Find where the given text appears and provide that cell's center as (X, Y) coordinate. 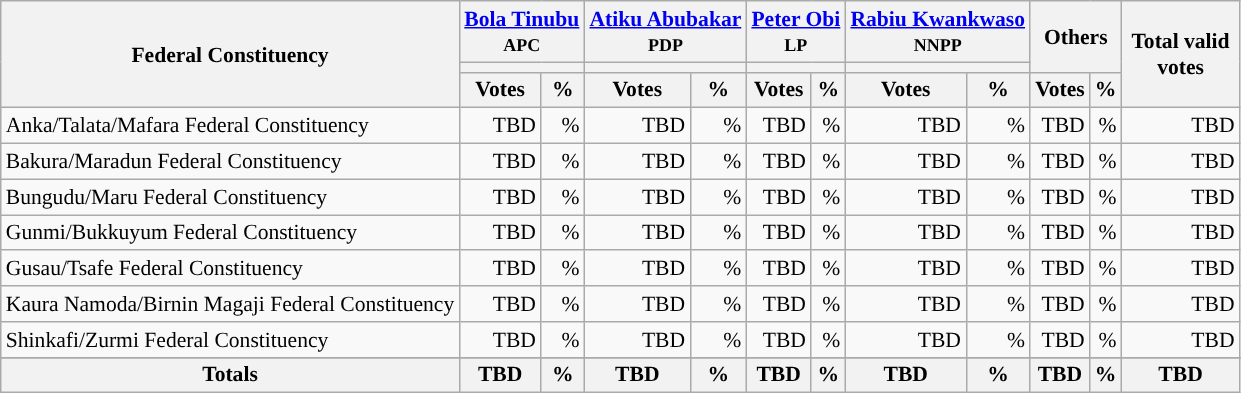
Gusau/Tsafe Federal Constituency (230, 269)
Shinkafi/Zurmi Federal Constituency (230, 340)
Atiku AbubakarPDP (665, 32)
Kaura Namoda/Birnin Magaji Federal Constituency (230, 304)
Peter ObiLP (796, 32)
Bola TinubuAPC (522, 32)
Total valid votes (1180, 54)
Others (1076, 36)
Rabiu KwankwasoNNPP (938, 32)
Bakura/Maradun Federal Constituency (230, 162)
Bungudu/Maru Federal Constituency (230, 197)
Totals (230, 375)
Gunmi/Bukkuyum Federal Constituency (230, 233)
Federal Constituency (230, 54)
Anka/Talata/Mafara Federal Constituency (230, 126)
